For the text-containing cell, return its midpoint in [X, Y] coordinate format. 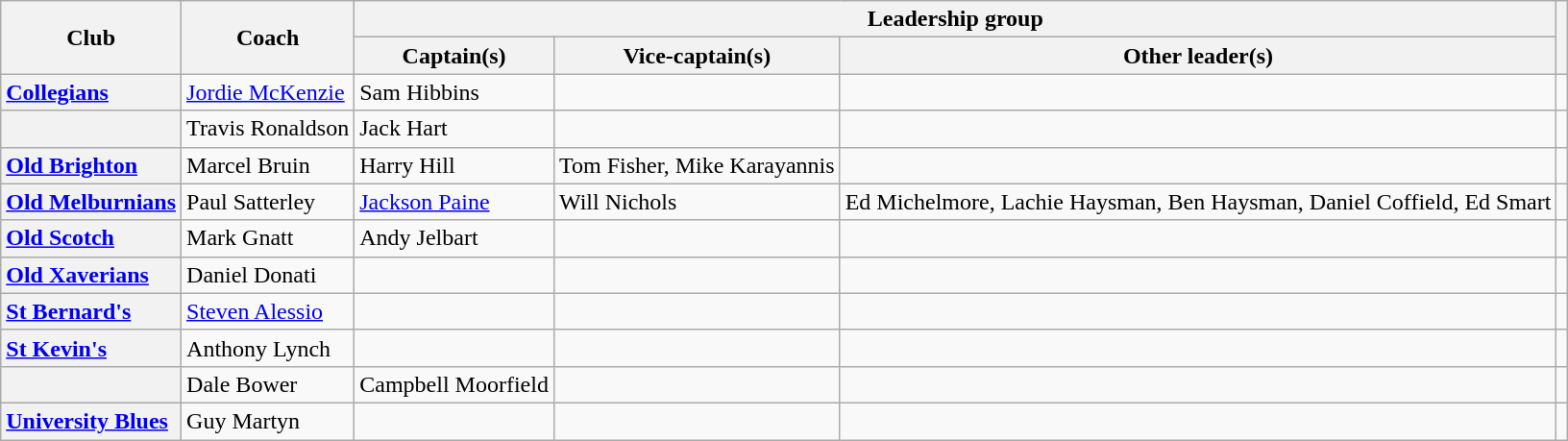
St Bernard's [91, 311]
Daniel Donati [268, 275]
Sam Hibbins [454, 92]
Mark Gnatt [268, 238]
Old Melburnians [91, 202]
Travis Ronaldson [268, 129]
Collegians [91, 92]
Old Brighton [91, 165]
Jack Hart [454, 129]
Club [91, 37]
University Blues [91, 421]
Tom Fisher, Mike Karayannis [697, 165]
Andy Jelbart [454, 238]
Anthony Lynch [268, 348]
Steven Alessio [268, 311]
Jackson Paine [454, 202]
Dale Bower [268, 384]
Harry Hill [454, 165]
Captain(s) [454, 56]
Paul Satterley [268, 202]
Campbell Moorfield [454, 384]
St Kevin's [91, 348]
Other leader(s) [1198, 56]
Coach [268, 37]
Leadership group [955, 19]
Jordie McKenzie [268, 92]
Ed Michelmore, Lachie Haysman, Ben Haysman, Daniel Coffield, Ed Smart [1198, 202]
Vice-captain(s) [697, 56]
Marcel Bruin [268, 165]
Guy Martyn [268, 421]
Will Nichols [697, 202]
Old Xaverians [91, 275]
Old Scotch [91, 238]
